Return (x, y) of the center of cell containing provided text 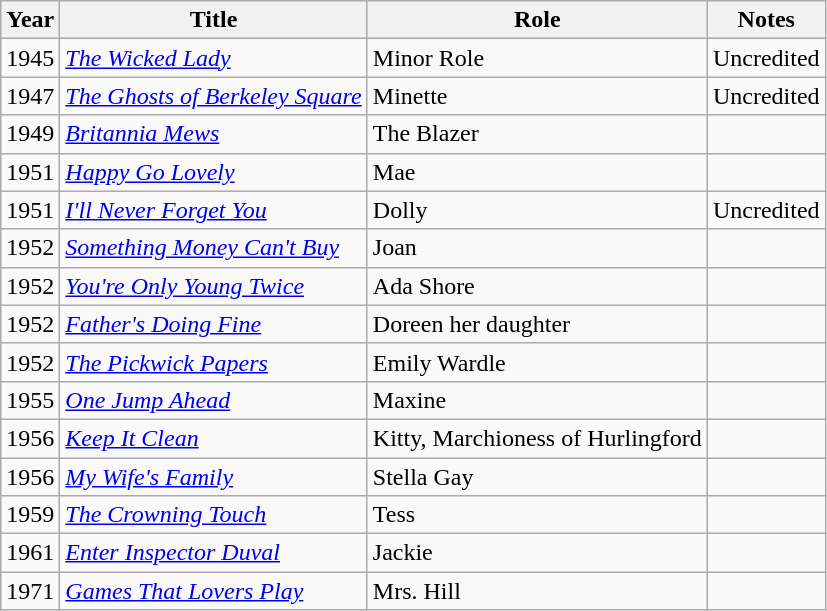
Enter Inspector Duval (214, 553)
Tess (537, 515)
1947 (30, 96)
I'll Never Forget You (214, 210)
The Ghosts of Berkeley Square (214, 96)
Mae (537, 172)
Britannia Mews (214, 134)
You're Only Young Twice (214, 286)
1955 (30, 400)
Father's Doing Fine (214, 324)
Title (214, 20)
1945 (30, 58)
1959 (30, 515)
Jackie (537, 553)
Games That Lovers Play (214, 591)
The Pickwick Papers (214, 362)
Role (537, 20)
Notes (766, 20)
Dolly (537, 210)
Year (30, 20)
Emily Wardle (537, 362)
Happy Go Lovely (214, 172)
Something Money Can't Buy (214, 248)
1961 (30, 553)
The Wicked Lady (214, 58)
Mrs. Hill (537, 591)
Ada Shore (537, 286)
Maxine (537, 400)
The Crowning Touch (214, 515)
Minor Role (537, 58)
Kitty, Marchioness of Hurlingford (537, 438)
1949 (30, 134)
Joan (537, 248)
One Jump Ahead (214, 400)
Doreen her daughter (537, 324)
My Wife's Family (214, 477)
Minette (537, 96)
Keep It Clean (214, 438)
Stella Gay (537, 477)
1971 (30, 591)
The Blazer (537, 134)
